For the text-containing cell, return its midpoint in [X, Y] coordinate format. 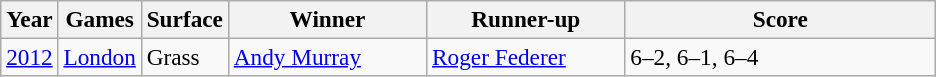
Year [30, 19]
Winner [327, 19]
2012 [30, 57]
Games [100, 19]
London [100, 57]
6–2, 6–1, 6–4 [780, 57]
Score [780, 19]
Runner-up [526, 19]
Roger Federer [526, 57]
Andy Murray [327, 57]
Surface [184, 19]
Grass [184, 57]
